Provide the [x, y] coordinate of the cell's center where the given text is located.  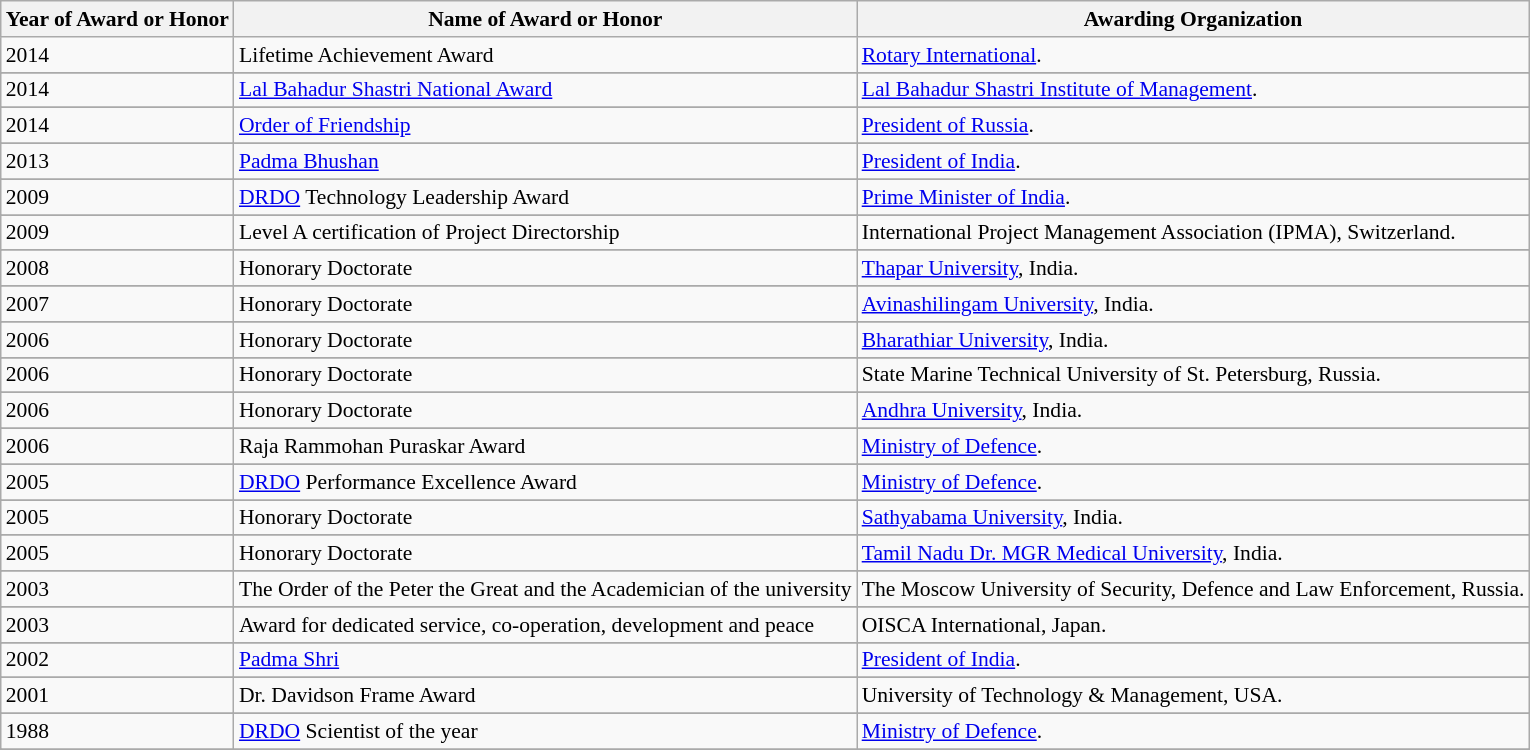
2002 [118, 660]
Lal Bahadur Shastri National Award [546, 90]
DRDO Scientist of the year [546, 732]
Lal Bahadur Shastri Institute of Management. [1194, 90]
Rotary International. [1194, 55]
DRDO Performance Excellence Award [546, 482]
2013 [118, 162]
2007 [118, 304]
Raja Rammohan Puraskar Award [546, 447]
University of Technology & Management, USA. [1194, 696]
State Marine Technical University of St. Petersburg, Russia. [1194, 375]
The Order of the Peter the Great and the Academician of the university [546, 589]
Padma Shri [546, 660]
International Project Management Association (IPMA), Switzerland. [1194, 233]
Level A certification of Project Directorship [546, 233]
2008 [118, 269]
Year of Award or Honor [118, 19]
Order of Friendship [546, 126]
DRDO Technology Leadership Award [546, 197]
OISCA International, Japan. [1194, 625]
Dr. Davidson Frame Award [546, 696]
Awarding Organization [1194, 19]
Lifetime Achievement Award [546, 55]
2001 [118, 696]
Prime Minister of India. [1194, 197]
Tamil Nadu Dr. MGR Medical University, India. [1194, 554]
President of Russia. [1194, 126]
Padma Bhushan [546, 162]
Avinashilingam University, India. [1194, 304]
The Moscow University of Security, Defence and Law Enforcement, Russia. [1194, 589]
Sathyabama University, India. [1194, 518]
Name of Award or Honor [546, 19]
1988 [118, 732]
Andhra University, India. [1194, 411]
Award for dedicated service, co-operation, development and peace [546, 625]
Bharathiar University, India. [1194, 340]
Thapar University, India. [1194, 269]
